Output the [x, y] coordinate of the center of the cell containing the given text.  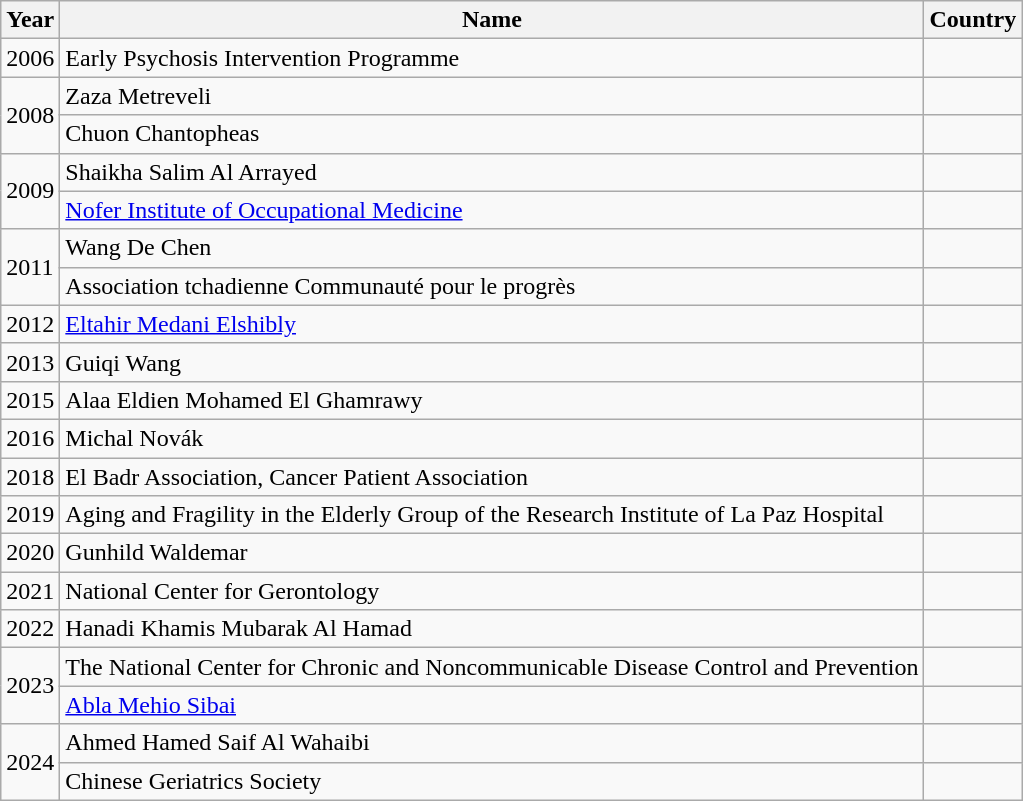
2009 [30, 191]
2013 [30, 362]
The National Center for Chronic and Noncommunicable Disease Control and Prevention [492, 667]
2006 [30, 58]
Shaikha Salim Al Arrayed [492, 172]
National Center for Gerontology [492, 591]
2022 [30, 629]
Association tchadienne Communauté pour le progrès [492, 286]
Chinese Geriatrics Society [492, 781]
Name [492, 20]
2016 [30, 438]
Guiqi Wang [492, 362]
Eltahir Medani Elshibly [492, 324]
2024 [30, 762]
Country [973, 20]
Alaa Eldien Mohamed El Ghamrawy [492, 400]
2015 [30, 400]
2018 [30, 477]
Early Psychosis Intervention Programme [492, 58]
Ahmed Hamed Saif Al Wahaibi [492, 743]
2008 [30, 115]
Nofer Institute of Occupational Medicine [492, 210]
2023 [30, 686]
Chuon Chantopheas [492, 134]
2019 [30, 515]
Zaza Metreveli [492, 96]
Gunhild Waldemar [492, 553]
Hanadi Khamis Mubarak Al Hamad [492, 629]
Michal Novák [492, 438]
2020 [30, 553]
Abla Mehio Sibai [492, 705]
Year [30, 20]
2012 [30, 324]
2021 [30, 591]
2011 [30, 267]
Aging and Fragility in the Elderly Group of the Research Institute of La Paz Hospital [492, 515]
El Badr Association, Cancer Patient Association [492, 477]
Wang De Chen [492, 248]
